For the text-containing cell, return its midpoint in [X, Y] coordinate format. 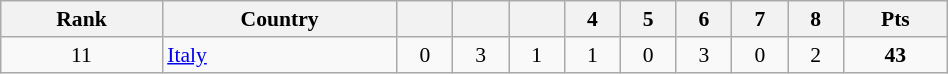
5 [648, 19]
2 [816, 55]
Country [280, 19]
Rank [82, 19]
43 [895, 55]
8 [816, 19]
6 [704, 19]
7 [760, 19]
Pts [895, 19]
Italy [280, 55]
11 [82, 55]
4 [592, 19]
